Scan for the cell matching the given text and deliver its (x, y) coordinate at center. 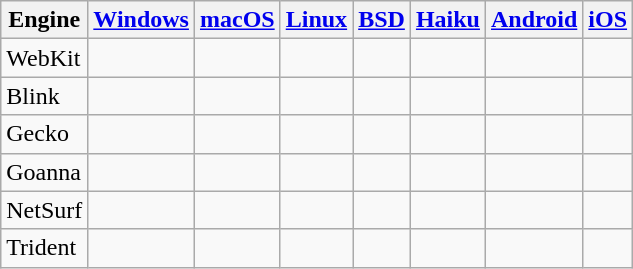
Trident (44, 248)
BSD (382, 20)
macOS (237, 20)
Goanna (44, 172)
Android (534, 20)
WebKit (44, 58)
iOS (608, 20)
Blink (44, 96)
Haiku (448, 20)
Engine (44, 20)
Windows (142, 20)
NetSurf (44, 210)
Linux (316, 20)
Gecko (44, 134)
